Determine the (x, y) coordinate at the center of the cell enclosing the given text.  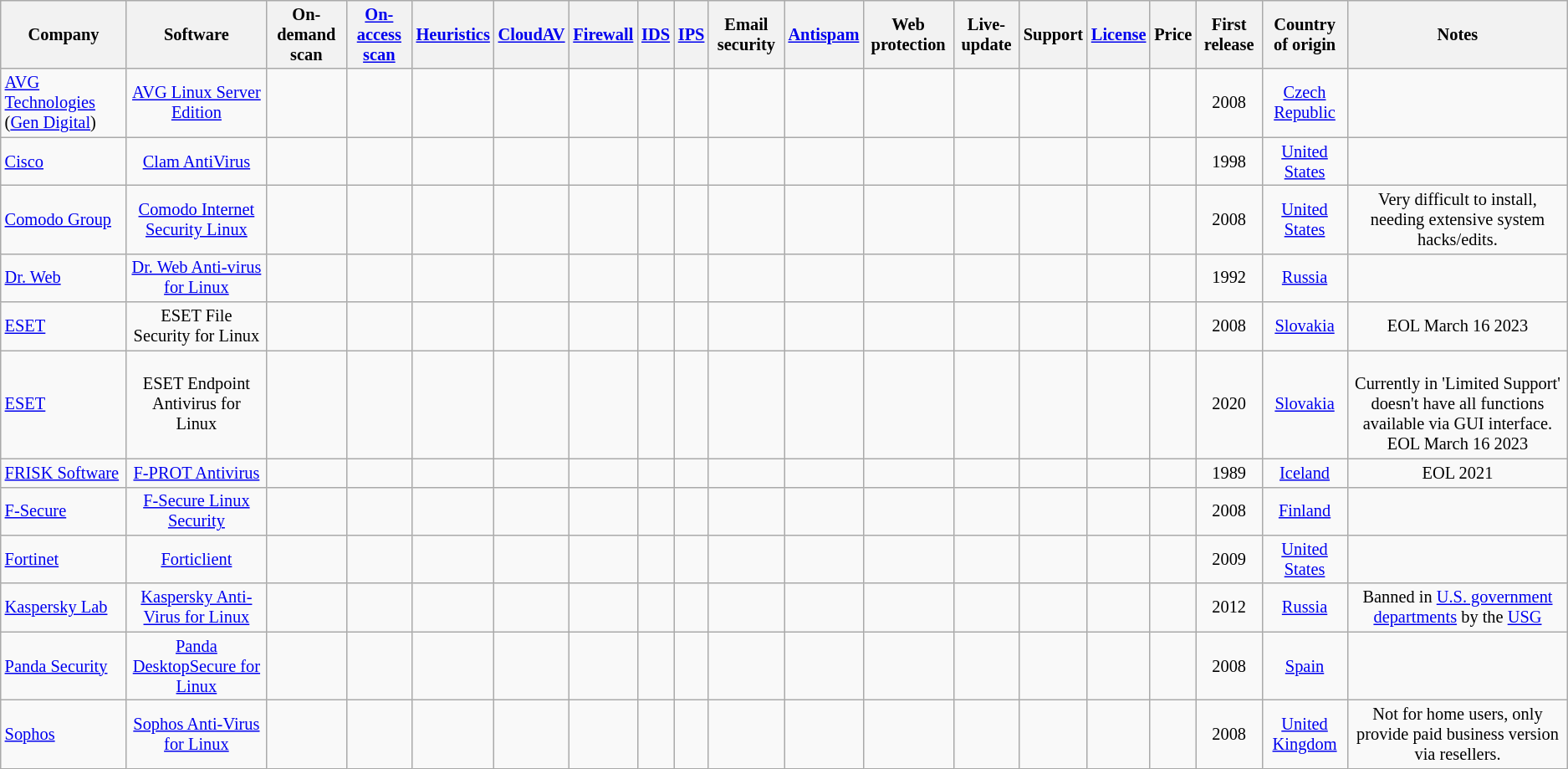
2012 (1229, 608)
1992 (1229, 278)
Email security (746, 34)
Very difficult to install, needing extensive system hacks/edits. (1458, 219)
On-access scan (380, 34)
Clam AntiVirus (196, 161)
EOL March 16 2023 (1458, 326)
IPS (691, 34)
Finland (1305, 511)
F-Secure (64, 511)
Panda DesktopSecure for Linux (196, 666)
F-Secure Linux Security (196, 511)
On-demand scan (306, 34)
2009 (1229, 559)
Kaspersky Anti-Virus for Linux (196, 608)
ESET Endpoint Antivirus for Linux (196, 404)
Sophos Anti-Virus for Linux (196, 734)
Comodo Internet Security Linux (196, 219)
FRISK Software (64, 473)
1989 (1229, 473)
Fortinet (64, 559)
Support (1054, 34)
IDS (656, 34)
Dr. Web Anti-virus for Linux (196, 278)
Notes (1458, 34)
Iceland (1305, 473)
United Kingdom (1305, 734)
Company (64, 34)
Dr. Web (64, 278)
AVG Linux Server Edition (196, 103)
Cisco (64, 161)
First release (1229, 34)
Firewall (603, 34)
1998 (1229, 161)
Price (1172, 34)
Kaspersky Lab (64, 608)
Live-update (987, 34)
EOL 2021 (1458, 473)
Country of origin (1305, 34)
Not for home users, only provide paid business version via resellers. (1458, 734)
Sophos (64, 734)
Spain (1305, 666)
Antispam (825, 34)
License (1119, 34)
Forticlient (196, 559)
Heuristics (453, 34)
Web protection (908, 34)
ESET File Security for Linux (196, 326)
F-PROT Antivirus (196, 473)
Czech Republic (1305, 103)
Software (196, 34)
Panda Security (64, 666)
AVG Technologies (Gen Digital) (64, 103)
Currently in 'Limited Support' doesn't have all functions available via GUI interface. EOL March 16 2023 (1458, 404)
Banned in U.S. government departments by the USG (1458, 608)
CloudAV (532, 34)
2020 (1229, 404)
Comodo Group (64, 219)
